Identify which cell holds the provided text, then report its [x, y] central coordinate. 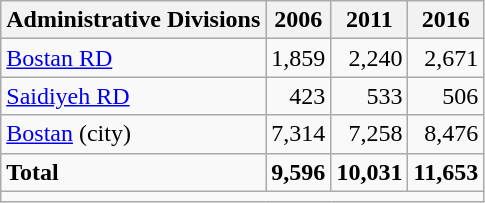
533 [370, 96]
1,859 [298, 58]
2,240 [370, 58]
Saidiyeh RD [134, 96]
506 [446, 96]
2006 [298, 20]
2,671 [446, 58]
7,314 [298, 134]
Administrative Divisions [134, 20]
9,596 [298, 172]
423 [298, 96]
2011 [370, 20]
Bostan RD [134, 58]
8,476 [446, 134]
11,653 [446, 172]
Bostan (city) [134, 134]
2016 [446, 20]
Total [134, 172]
10,031 [370, 172]
7,258 [370, 134]
